Pinpoint the cell where the given text exists, returning its (X, Y) midpoint coordinate. 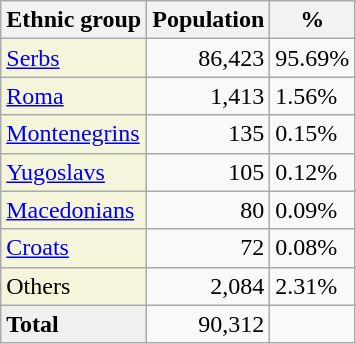
90,312 (208, 324)
Macedonians (74, 210)
72 (208, 248)
Ethnic group (74, 20)
Population (208, 20)
86,423 (208, 58)
Total (74, 324)
1.56% (312, 96)
Others (74, 286)
2.31% (312, 286)
Yugoslavs (74, 172)
Croats (74, 248)
Roma (74, 96)
% (312, 20)
0.12% (312, 172)
0.08% (312, 248)
95.69% (312, 58)
1,413 (208, 96)
0.15% (312, 134)
0.09% (312, 210)
80 (208, 210)
2,084 (208, 286)
135 (208, 134)
Montenegrins (74, 134)
105 (208, 172)
Serbs (74, 58)
